Locate the cell with the specified text and output its (x, y) center coordinate. 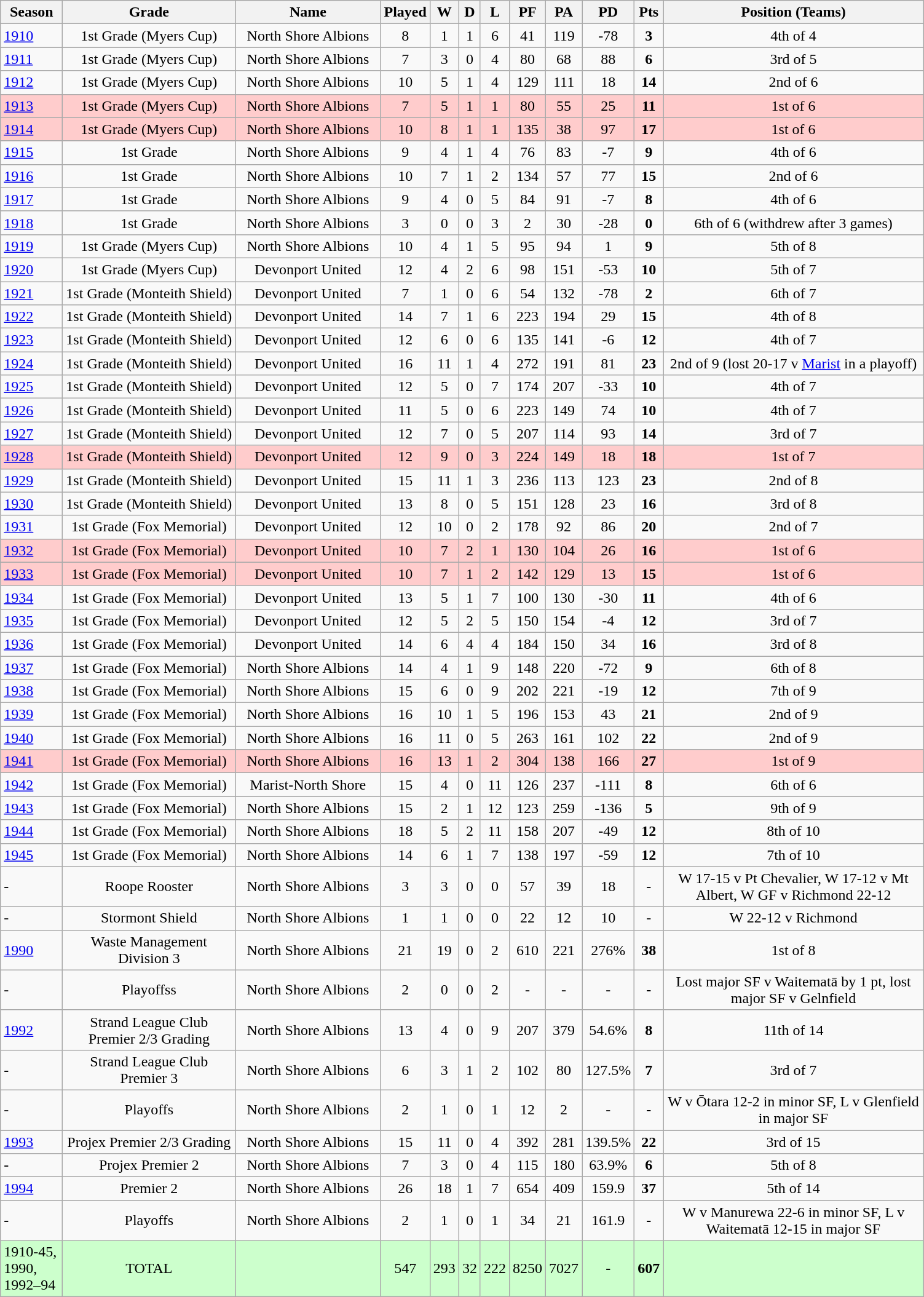
2nd of 7 (794, 527)
32 (470, 1269)
Stormont Shield (149, 918)
111 (564, 82)
27 (649, 761)
1922 (32, 317)
-59 (609, 855)
Grade (149, 12)
191 (564, 363)
Roope Rooster (149, 887)
6th of 8 (794, 667)
379 (564, 1029)
29 (609, 317)
PF (527, 12)
94 (564, 246)
39 (564, 887)
1932 (32, 550)
1923 (32, 340)
8th of 10 (794, 831)
2nd of 9 (lost 20-17 v Marist in a playoff) (794, 363)
126 (527, 785)
197 (564, 855)
276% (609, 950)
1926 (32, 410)
113 (564, 480)
1942 (32, 785)
11th of 14 (794, 1029)
1st of 7 (794, 457)
1935 (32, 621)
25 (609, 106)
-28 (609, 223)
4th of 4 (794, 36)
-53 (609, 269)
-30 (609, 597)
5th of 7 (794, 269)
Projex Premier 2/3 Grading (149, 1142)
9th of 9 (794, 808)
D (470, 12)
L (494, 12)
68 (564, 59)
1929 (32, 480)
95 (527, 246)
134 (527, 176)
220 (564, 667)
Projex Premier 2 (149, 1165)
141 (564, 340)
86 (609, 527)
Season (32, 12)
119 (564, 36)
153 (564, 715)
409 (564, 1189)
1916 (32, 176)
41 (527, 36)
19 (444, 950)
1934 (32, 597)
1943 (32, 808)
93 (609, 434)
142 (527, 574)
114 (564, 434)
-111 (609, 785)
1939 (32, 715)
547 (405, 1269)
-136 (609, 808)
Played (405, 12)
TOTAL (149, 1269)
Marist-North Shore (308, 785)
127.5% (609, 1070)
1925 (32, 387)
55 (564, 106)
1920 (32, 269)
1940 (32, 738)
1910 (32, 36)
-19 (609, 691)
1917 (32, 199)
54.6% (609, 1029)
304 (527, 761)
W 17-15 v Pt Chevalier, W 17-12 v Mt Albert, W GF v Richmond 22-12 (794, 887)
6th of 6 (withdrew after 3 games) (794, 223)
259 (564, 808)
37 (649, 1189)
PD (609, 12)
1936 (32, 644)
76 (527, 153)
1933 (32, 574)
30 (564, 223)
-6 (609, 340)
1993 (32, 1142)
6th of 7 (794, 293)
3rd of 15 (794, 1142)
Name (308, 12)
-33 (609, 387)
1941 (32, 761)
W v Manurewa 22-6 in minor SF, L v Waitematā 12-15 in major SF (794, 1220)
43 (609, 715)
1931 (32, 527)
98 (527, 269)
W 22-12 v Richmond (794, 918)
1911 (32, 59)
Lost major SF v Waitematā by 1 pt, lost major SF v Gelnfield (794, 990)
196 (527, 715)
54 (527, 293)
W (444, 12)
1938 (32, 691)
20 (649, 527)
1924 (32, 363)
-49 (609, 831)
6th of 6 (794, 785)
610 (527, 950)
132 (564, 293)
293 (444, 1269)
237 (564, 785)
8250 (527, 1269)
63.9% (609, 1165)
W v Ōtara 12-2 in minor SF, L v Glenfield in major SF (794, 1109)
5th of 14 (794, 1189)
1912 (32, 82)
Premier 2 (149, 1189)
84 (527, 199)
148 (527, 667)
92 (564, 527)
91 (564, 199)
1910-45, 1990, 1992–94 (32, 1269)
202 (527, 691)
180 (564, 1165)
Position (Teams) (794, 12)
1st of 9 (794, 761)
Waste Management Division 3 (149, 950)
97 (609, 129)
263 (527, 738)
77 (609, 176)
7027 (564, 1269)
178 (527, 527)
174 (527, 387)
104 (564, 550)
1927 (32, 434)
4th of 8 (794, 317)
1930 (32, 504)
654 (527, 1189)
1914 (32, 129)
1937 (32, 667)
1992 (32, 1029)
1990 (32, 950)
159.9 (609, 1189)
17 (649, 129)
166 (609, 761)
281 (564, 1142)
Strand League Club Premier 3 (149, 1070)
607 (649, 1269)
Strand League Club Premier 2/3 Grading (149, 1029)
88 (609, 59)
158 (527, 831)
1945 (32, 855)
81 (609, 363)
272 (527, 363)
1928 (32, 457)
236 (527, 480)
1994 (32, 1189)
2nd of 8 (794, 480)
PA (564, 12)
222 (494, 1269)
1919 (32, 246)
115 (527, 1165)
Pts (649, 12)
161.9 (609, 1220)
224 (527, 457)
83 (564, 153)
1st of 8 (794, 950)
139.5% (609, 1142)
161 (564, 738)
1915 (32, 153)
1913 (32, 106)
Playoffss (149, 990)
392 (527, 1142)
7th of 10 (794, 855)
1918 (32, 223)
194 (564, 317)
74 (609, 410)
184 (527, 644)
3rd of 5 (794, 59)
154 (564, 621)
-72 (609, 667)
7th of 9 (794, 691)
-4 (609, 621)
1921 (32, 293)
100 (527, 597)
128 (564, 504)
1944 (32, 831)
